For the text-containing cell, return its midpoint in (x, y) coordinate format. 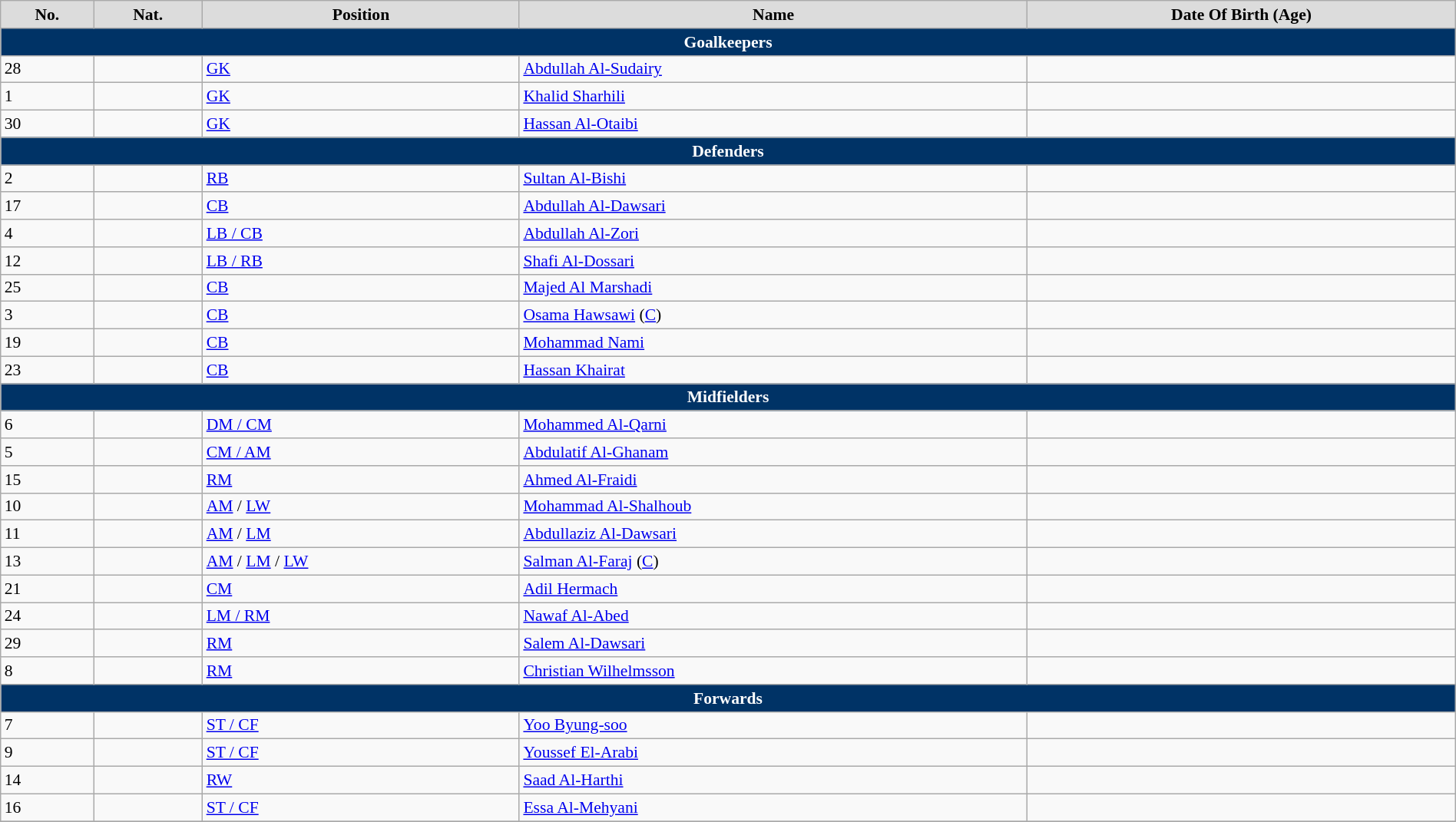
Ahmed Al-Fraidi (773, 480)
Defenders (728, 151)
Midfielders (728, 398)
23 (48, 370)
11 (48, 534)
AM / LW (361, 507)
AM / LM / LW (361, 562)
CM (361, 589)
19 (48, 343)
1 (48, 97)
5 (48, 452)
Nat. (148, 15)
Goalkeepers (728, 42)
Saad Al-Harthi (773, 781)
16 (48, 807)
CM / AM (361, 452)
Abdullaziz Al-Dawsari (773, 534)
Yoo Byung-soo (773, 725)
Khalid Sharhili (773, 97)
Name (773, 15)
Date Of Birth (Age) (1241, 15)
Essa Al-Mehyani (773, 807)
Forwards (728, 698)
3 (48, 315)
Hassan Khairat (773, 370)
15 (48, 480)
Abdulatif Al-Ghanam (773, 452)
Mohammad Nami (773, 343)
10 (48, 507)
Mohammed Al-Qarni (773, 425)
Nawaf Al-Abed (773, 616)
30 (48, 124)
Majed Al Marshadi (773, 288)
12 (48, 261)
Adil Hermach (773, 589)
RB (361, 179)
14 (48, 781)
Sultan Al-Bishi (773, 179)
17 (48, 206)
Abdullah Al-Sudairy (773, 69)
2 (48, 179)
21 (48, 589)
AM / LM (361, 534)
13 (48, 562)
Salem Al-Dawsari (773, 644)
Salman Al-Faraj (C) (773, 562)
No. (48, 15)
9 (48, 753)
LB / CB (361, 233)
Youssef El-Arabi (773, 753)
6 (48, 425)
Position (361, 15)
Christian Wilhelmsson (773, 671)
24 (48, 616)
DM / CM (361, 425)
Osama Hawsawi (C) (773, 315)
Shafi Al-Dossari (773, 261)
25 (48, 288)
8 (48, 671)
4 (48, 233)
Abdullah Al-Zori (773, 233)
LB / RB (361, 261)
Hassan Al-Otaibi (773, 124)
RW (361, 781)
LM / RM (361, 616)
7 (48, 725)
29 (48, 644)
Mohammad Al-Shalhoub (773, 507)
Abdullah Al-Dawsari (773, 206)
28 (48, 69)
